Find where the given text appears and provide that cell's center as (x, y) coordinate. 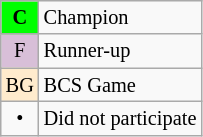
F (20, 51)
Did not participate (120, 118)
BCS Game (120, 85)
Runner-up (120, 51)
BG (20, 85)
• (20, 118)
C (20, 17)
Champion (120, 17)
